Pinpoint the cell where the given text exists, returning its (X, Y) midpoint coordinate. 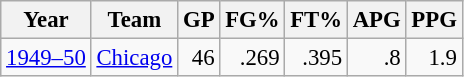
FG% (252, 20)
GP (199, 20)
.269 (252, 58)
Team (134, 20)
Year (46, 20)
FT% (316, 20)
Chicago (134, 58)
APG (376, 20)
1.9 (434, 58)
46 (199, 58)
.8 (376, 58)
1949–50 (46, 58)
.395 (316, 58)
PPG (434, 20)
